Return the [x, y] coordinate for the center point of the cell that contains the specified text.  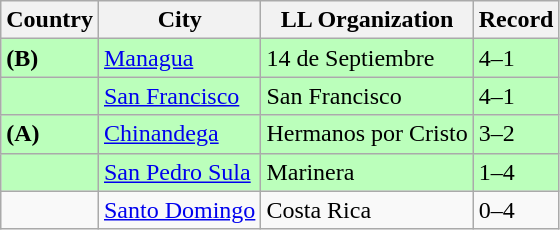
San Pedro Sula [179, 172]
1–4 [516, 172]
Record [516, 20]
3–2 [516, 134]
Country [50, 20]
0–4 [516, 210]
(A) [50, 134]
Managua [179, 58]
Costa Rica [367, 210]
City [179, 20]
Santo Domingo [179, 210]
Chinandega [179, 134]
LL Organization [367, 20]
(B) [50, 58]
Marinera [367, 172]
14 de Septiembre [367, 58]
Hermanos por Cristo [367, 134]
